Search for the cell housing the specified text and yield its [x, y] center coordinate. 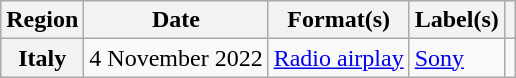
Format(s) [338, 20]
Region [42, 20]
4 November 2022 [176, 58]
Label(s) [456, 20]
Sony [456, 58]
Date [176, 20]
Radio airplay [338, 58]
Italy [42, 58]
